Extract the [x, y] coordinate from the center of the cell holding the provided text.  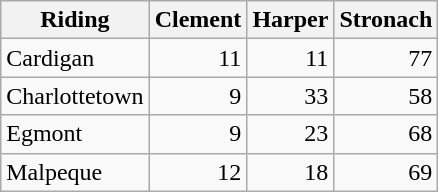
Stronach [386, 20]
Charlottetown [75, 96]
23 [290, 134]
Harper [290, 20]
68 [386, 134]
33 [290, 96]
77 [386, 58]
12 [198, 172]
18 [290, 172]
Malpeque [75, 172]
Egmont [75, 134]
Riding [75, 20]
Clement [198, 20]
Cardigan [75, 58]
69 [386, 172]
58 [386, 96]
